Locate the cell with the specified text and output its [x, y] center coordinate. 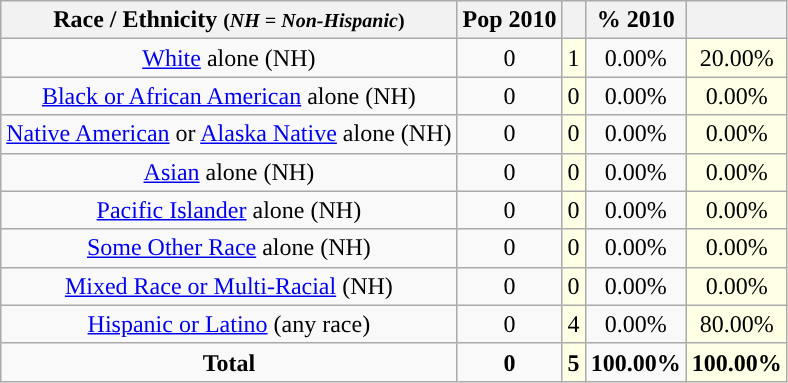
Race / Ethnicity (NH = Non-Hispanic) [229, 20]
Total [229, 362]
80.00% [736, 324]
20.00% [736, 58]
1 [574, 58]
Native American or Alaska Native alone (NH) [229, 134]
Pacific Islander alone (NH) [229, 210]
Asian alone (NH) [229, 172]
4 [574, 324]
Black or African American alone (NH) [229, 96]
5 [574, 362]
Hispanic or Latino (any race) [229, 324]
% 2010 [636, 20]
Some Other Race alone (NH) [229, 248]
Pop 2010 [510, 20]
White alone (NH) [229, 58]
Mixed Race or Multi-Racial (NH) [229, 286]
